Scan for the cell matching the given text and deliver its (x, y) coordinate at center. 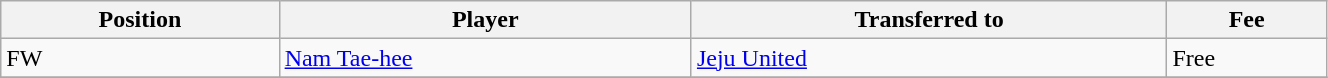
Player (485, 20)
Jeju United (929, 58)
Position (140, 20)
Nam Tae-hee (485, 58)
Fee (1247, 20)
FW (140, 58)
Transferred to (929, 20)
Free (1247, 58)
